Identify which cell holds the provided text, then report its [X, Y] central coordinate. 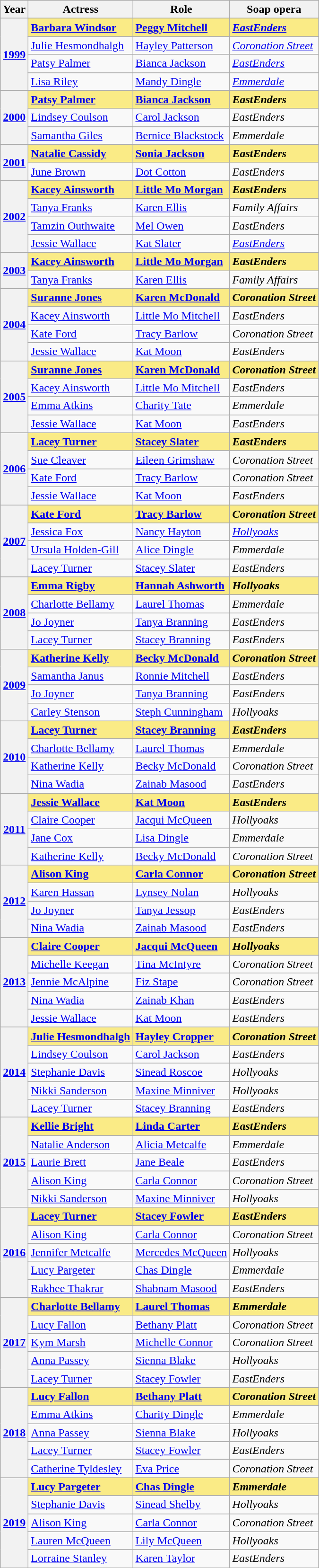
2013 [14, 982]
Hayley Patterson [181, 45]
Alicia Metcalfe [181, 1144]
Sinead Shelby [181, 1505]
2001 [14, 162]
2007 [14, 540]
Lynsey Nolan [181, 892]
Alice Dingle [181, 550]
Barbara Windsor [80, 27]
Kym Marsh [80, 1342]
Ronnie Mitchell [181, 676]
2009 [14, 685]
Mercedes McQueen [181, 1252]
2019 [14, 1523]
Tanya Jessop [181, 910]
Jane Cox [80, 838]
Jane Beale [181, 1162]
Lorraine Stanley [80, 1559]
Hayley Cropper [181, 1036]
Michelle Keegan [80, 964]
Rakhee Thakrar [80, 1288]
Dot Cotton [181, 171]
Catherine Tyldesley [80, 1469]
2003 [14, 271]
Natalie Anderson [80, 1144]
Jennifer Metcalfe [80, 1252]
2008 [14, 613]
2005 [14, 397]
2011 [14, 829]
2006 [14, 469]
2018 [14, 1433]
Lauren McQueen [80, 1541]
Tamzin Outhwaite [80, 226]
Eileen Grimshaw [181, 460]
Emma Rigby [80, 586]
Zainab Khan [181, 1000]
Tina McIntyre [181, 964]
Karen Taylor [181, 1559]
Michelle Connor [181, 1342]
Jessica Fox [80, 532]
Ursula Holden-Gill [80, 550]
Role [181, 9]
Year [14, 9]
Kellie Bright [80, 1126]
Bernice Blackstock [181, 135]
Carley Stenson [80, 712]
2016 [14, 1252]
Charity Dingle [181, 1415]
2002 [14, 216]
Samantha Janus [80, 676]
Sinead Roscoe [181, 1072]
Lisa Riley [80, 81]
Fiz Stape [181, 982]
Samantha Giles [80, 135]
Sue Cleaver [80, 460]
Soap opera [274, 9]
Charity Tate [181, 406]
Peggy Mitchell [181, 27]
Mandy Dingle [181, 81]
2012 [14, 901]
Actress [80, 9]
Steph Cunningham [181, 712]
1999 [14, 54]
2004 [14, 325]
Hannah Ashworth [181, 586]
Laurie Brett [80, 1162]
Shabnam Masood [181, 1288]
Mel Owen [181, 226]
2000 [14, 117]
2010 [14, 757]
Linda Carter [181, 1126]
2015 [14, 1162]
Nancy Hayton [181, 532]
Natalie Cassidy [80, 153]
Eva Price [181, 1469]
Lily McQueen [181, 1541]
2014 [14, 1072]
Jennie McAlpine [80, 982]
Karen Hassan [80, 892]
Sonia Jackson [181, 153]
Kat Slater [181, 244]
2017 [14, 1342]
June Brown [80, 171]
Lisa Dingle [181, 838]
